Output the [x, y] coordinate of the center of the cell containing the given text.  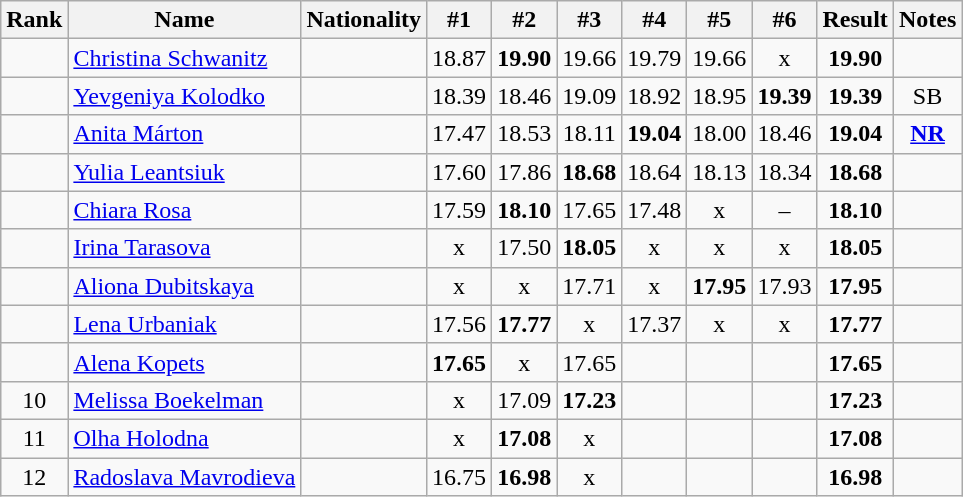
18.34 [784, 172]
17.47 [460, 134]
17.09 [524, 400]
17.37 [654, 324]
Anita Márton [184, 134]
18.64 [654, 172]
17.60 [460, 172]
Yevgeniya Kolodko [184, 96]
17.56 [460, 324]
18.92 [654, 96]
#5 [720, 20]
17.59 [460, 210]
19.09 [590, 96]
Result [855, 20]
17.50 [524, 248]
#4 [654, 20]
NR [927, 134]
#6 [784, 20]
18.11 [590, 134]
Christina Schwanitz [184, 58]
Rank [34, 20]
Melissa Boekelman [184, 400]
18.95 [720, 96]
Chiara Rosa [184, 210]
18.39 [460, 96]
Lena Urbaniak [184, 324]
Nationality [364, 20]
12 [34, 477]
17.93 [784, 286]
10 [34, 400]
Name [184, 20]
18.13 [720, 172]
Olha Holodna [184, 438]
Alena Kopets [184, 362]
18.00 [720, 134]
Radoslava Mavrodieva [184, 477]
17.71 [590, 286]
#2 [524, 20]
– [784, 210]
17.86 [524, 172]
19.79 [654, 58]
16.75 [460, 477]
SB [927, 96]
#3 [590, 20]
11 [34, 438]
Irina Tarasova [184, 248]
17.48 [654, 210]
18.87 [460, 58]
18.53 [524, 134]
Notes [927, 20]
Yulia Leantsiuk [184, 172]
#1 [460, 20]
Aliona Dubitskaya [184, 286]
